Identify which cell holds the provided text, then report its [X, Y] central coordinate. 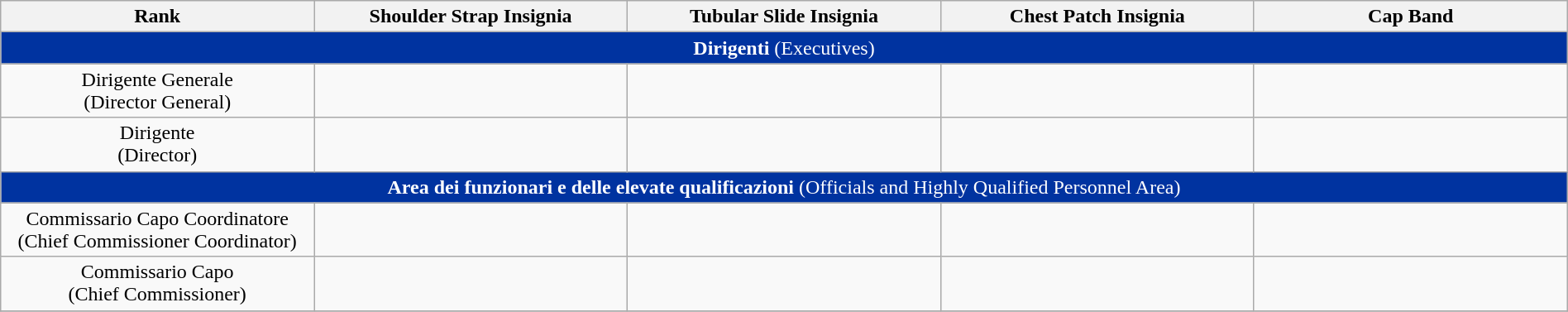
Rank [157, 17]
Commissario Capo(Chief Commissioner) [157, 283]
Chest Patch Insignia [1097, 17]
Commissario Capo Coordinatore(Chief Commissioner Coordinator) [157, 230]
Area dei funzionari e delle elevate qualificazioni (Officials and Highly Qualified Personnel Area) [784, 187]
Cap Band [1411, 17]
Dirigente(Director) [157, 144]
Shoulder Strap Insignia [471, 17]
Tubular Slide Insignia [784, 17]
Dirigenti (Executives) [784, 48]
Dirigente Generale(Director General) [157, 91]
